Provide the (X, Y) coordinate of the cell's center where the given text is located.  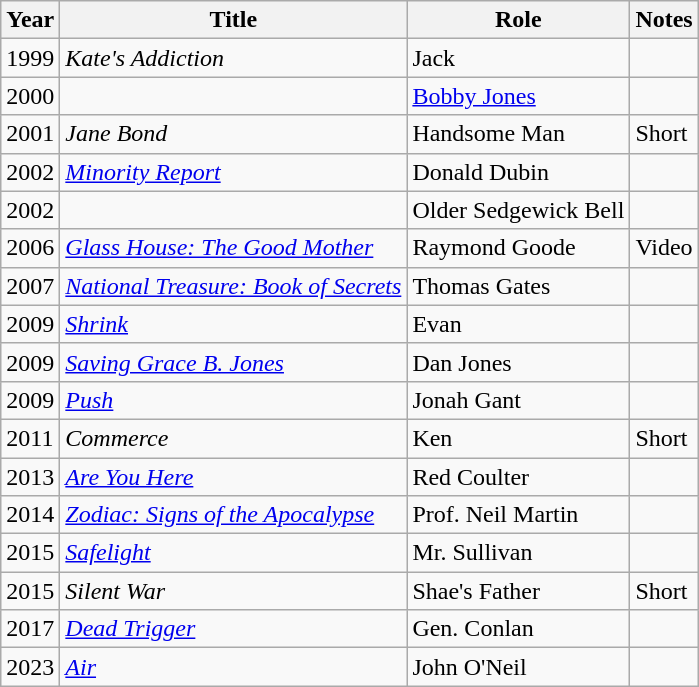
Kate's Addiction (234, 58)
2023 (30, 667)
Push (234, 400)
Gen. Conlan (518, 629)
2000 (30, 96)
2014 (30, 515)
Saving Grace B. Jones (234, 362)
Bobby Jones (518, 96)
Jane Bond (234, 134)
Shae's Father (518, 591)
Handsome Man (518, 134)
Donald Dubin (518, 172)
Are You Here (234, 477)
2011 (30, 438)
2007 (30, 286)
National Treasure: Book of Secrets (234, 286)
2017 (30, 629)
Ken (518, 438)
Jonah Gant (518, 400)
Commerce (234, 438)
Shrink (234, 324)
2006 (30, 248)
Older Sedgewick Bell (518, 210)
Minority Report (234, 172)
Mr. Sullivan (518, 553)
Dead Trigger (234, 629)
Silent War (234, 591)
John O'Neil (518, 667)
Safelight (234, 553)
Glass House: The Good Mother (234, 248)
Dan Jones (518, 362)
Year (30, 20)
Notes (664, 20)
Red Coulter (518, 477)
Prof. Neil Martin (518, 515)
Air (234, 667)
Raymond Goode (518, 248)
Thomas Gates (518, 286)
Video (664, 248)
2013 (30, 477)
1999 (30, 58)
Evan (518, 324)
Role (518, 20)
Zodiac: Signs of the Apocalypse (234, 515)
2001 (30, 134)
Title (234, 20)
Jack (518, 58)
